Return the [x, y] coordinate for the center point of the cell that contains the specified text.  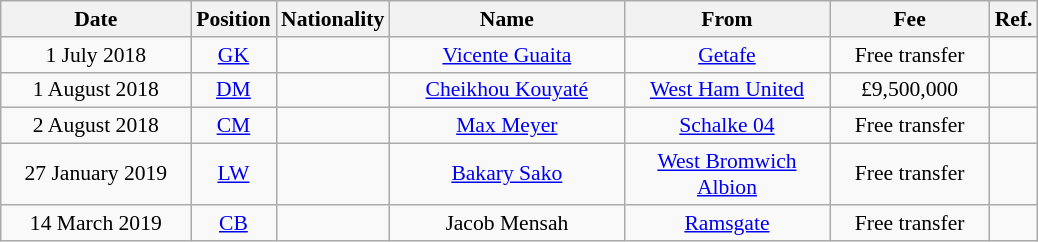
From [726, 19]
Getafe [726, 55]
Max Meyer [506, 126]
Vicente Guaita [506, 55]
Fee [910, 19]
West Bromwich Albion [726, 174]
Name [506, 19]
Schalke 04 [726, 126]
LW [234, 174]
Cheikhou Kouyaté [506, 90]
14 March 2019 [96, 223]
1 August 2018 [96, 90]
Nationality [332, 19]
CM [234, 126]
DM [234, 90]
Position [234, 19]
1 July 2018 [96, 55]
Date [96, 19]
2 August 2018 [96, 126]
Jacob Mensah [506, 223]
Ref. [1014, 19]
CB [234, 223]
27 January 2019 [96, 174]
Ramsgate [726, 223]
GK [234, 55]
Bakary Sako [506, 174]
£9,500,000 [910, 90]
West Ham United [726, 90]
